Identify which cell holds the provided text, then report its (x, y) central coordinate. 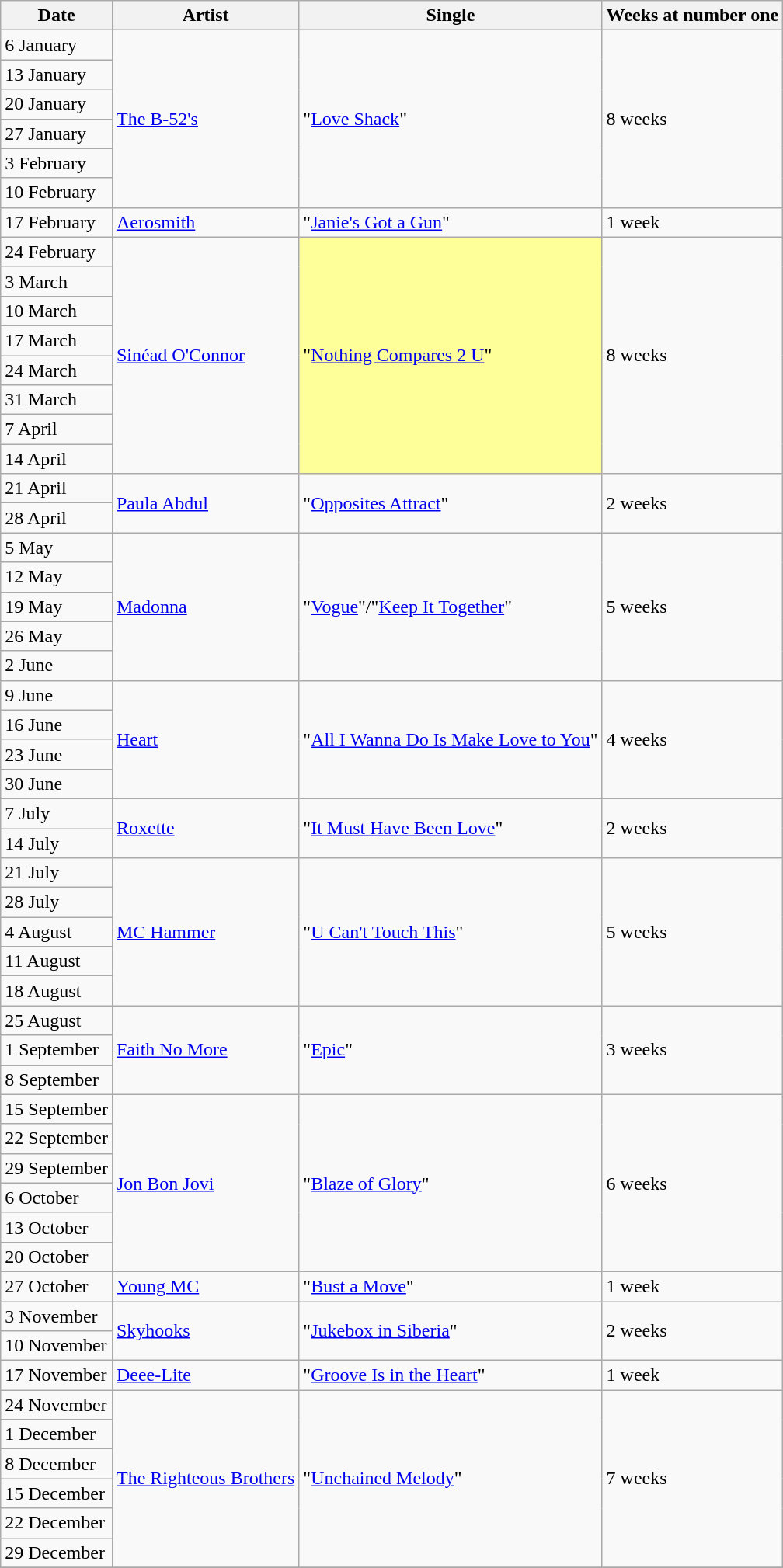
22 September (57, 1139)
24 February (57, 252)
2 June (57, 666)
"Vogue"/"Keep It Together" (451, 607)
22 December (57, 1523)
26 May (57, 636)
27 January (57, 134)
1 September (57, 1050)
24 March (57, 370)
18 August (57, 991)
17 March (57, 340)
"Epic" (451, 1050)
1 December (57, 1434)
3 March (57, 281)
Artist (205, 16)
7 weeks (693, 1479)
"Groove Is in the Heart" (451, 1375)
Date (57, 16)
The Righteous Brothers (205, 1479)
Roxette (205, 828)
Madonna (205, 607)
"Jukebox in Siberia" (451, 1331)
6 weeks (693, 1183)
"Janie's Got a Gun" (451, 222)
"Nothing Compares 2 U" (451, 355)
4 weeks (693, 739)
23 June (57, 754)
29 December (57, 1552)
"Opposites Attract" (451, 503)
5 May (57, 548)
"Bust a Move" (451, 1286)
Jon Bon Jovi (205, 1183)
20 October (57, 1257)
6 October (57, 1198)
Aerosmith (205, 222)
Faith No More (205, 1050)
21 July (57, 873)
"Blaze of Glory" (451, 1183)
24 November (57, 1405)
25 August (57, 1020)
14 April (57, 459)
Heart (205, 739)
MC Hammer (205, 932)
14 July (57, 843)
28 April (57, 518)
10 March (57, 311)
7 July (57, 813)
7 April (57, 429)
12 May (57, 577)
15 December (57, 1493)
"All I Wanna Do Is Make Love to You" (451, 739)
19 May (57, 607)
3 weeks (693, 1050)
"Unchained Melody" (451, 1479)
9 June (57, 695)
17 February (57, 222)
3 November (57, 1316)
8 December (57, 1464)
Single (451, 16)
10 February (57, 193)
Weeks at number one (693, 16)
20 January (57, 104)
10 November (57, 1346)
The B-52's (205, 119)
"It Must Have Been Love" (451, 828)
16 June (57, 725)
28 July (57, 902)
"U Can't Touch This" (451, 932)
3 February (57, 163)
Skyhooks (205, 1331)
27 October (57, 1286)
4 August (57, 932)
8 September (57, 1080)
30 June (57, 784)
31 March (57, 400)
15 September (57, 1109)
Paula Abdul (205, 503)
13 October (57, 1227)
Young MC (205, 1286)
"Love Shack" (451, 119)
13 January (57, 75)
11 August (57, 961)
Deee-Lite (205, 1375)
6 January (57, 45)
29 September (57, 1168)
21 April (57, 488)
17 November (57, 1375)
Sinéad O'Connor (205, 355)
